Detect which cell encompasses the target text, then output its [x, y] center coordinate. 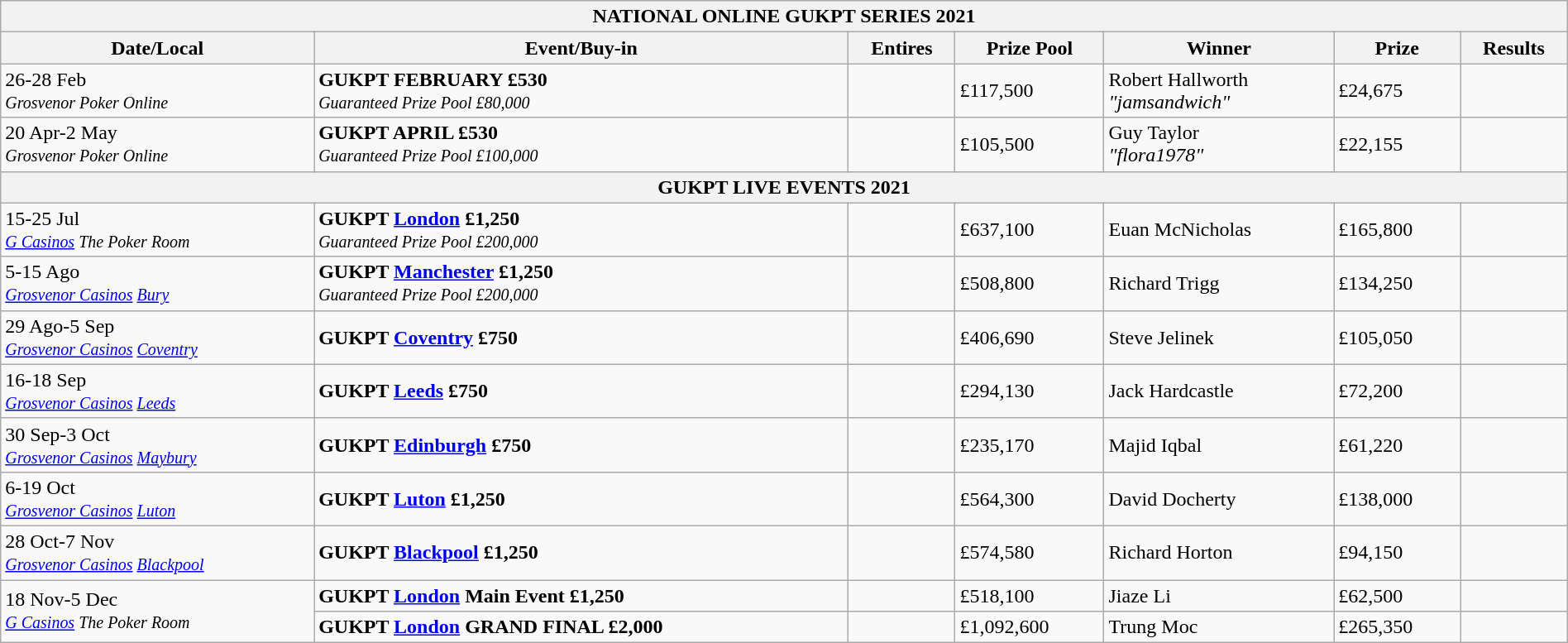
Robert Hallworth"jamsandwich" [1219, 91]
Euan McNicholas [1219, 230]
Jack Hardcastle [1219, 391]
£134,250 [1398, 283]
£637,100 [1030, 230]
£22,155 [1398, 144]
£105,500 [1030, 144]
Majid Iqbal [1219, 445]
Trung Moc [1219, 627]
£105,050 [1398, 338]
GUKPT Blackpool £1,250 [581, 553]
£265,350 [1398, 627]
Richard Horton [1219, 553]
GUKPT London GRAND FINAL £2,000 [581, 627]
GUKPT London £1,250Guaranteed Prize Pool £200,000 [581, 230]
£72,200 [1398, 391]
Jiaze Li [1219, 595]
Prize Pool [1030, 48]
18 Nov-5 DecG Casinos The Poker Room [157, 611]
15-25 JulG Casinos The Poker Room [157, 230]
29 Ago-5 SepGrosvenor Casinos Coventry [157, 338]
£518,100 [1030, 595]
Results [1514, 48]
£294,130 [1030, 391]
£62,500 [1398, 595]
£117,500 [1030, 91]
£508,800 [1030, 283]
20 Apr-2 MayGrosvenor Poker Online [157, 144]
GUKPT FEBRUARY £530Guaranteed Prize Pool £80,000 [581, 91]
30 Sep-3 OctGrosvenor Casinos Maybury [157, 445]
£165,800 [1398, 230]
GUKPT Manchester £1,250Guaranteed Prize Pool £200,000 [581, 283]
Event/Buy-in [581, 48]
5-15 AgoGrosvenor Casinos Bury [157, 283]
Prize [1398, 48]
Richard Trigg [1219, 283]
GUKPT Edinburgh £750 [581, 445]
£24,675 [1398, 91]
£138,000 [1398, 498]
Date/Local [157, 48]
£94,150 [1398, 553]
28 Oct-7 NovGrosvenor Casinos Blackpool [157, 553]
Winner [1219, 48]
GUKPT APRIL £530Guaranteed Prize Pool £100,000 [581, 144]
GUKPT London Main Event £1,250 [581, 595]
David Docherty [1219, 498]
GUKPT LIVE EVENTS 2021 [784, 187]
£61,220 [1398, 445]
Guy Taylor"flora1978" [1219, 144]
GUKPT Coventry £750 [581, 338]
£406,690 [1030, 338]
26-28 FebGrosvenor Poker Online [157, 91]
16-18 SepGrosvenor Casinos Leeds [157, 391]
£574,580 [1030, 553]
NATIONAL ONLINE GUKPT SERIES 2021 [784, 17]
Entires [901, 48]
£1,092,600 [1030, 627]
£235,170 [1030, 445]
£564,300 [1030, 498]
GUKPT Luton £1,250 [581, 498]
6-19 OctGrosvenor Casinos Luton [157, 498]
GUKPT Leeds £750 [581, 391]
Steve Jelinek [1219, 338]
